Locate the cell with the specified text and output its (X, Y) center coordinate. 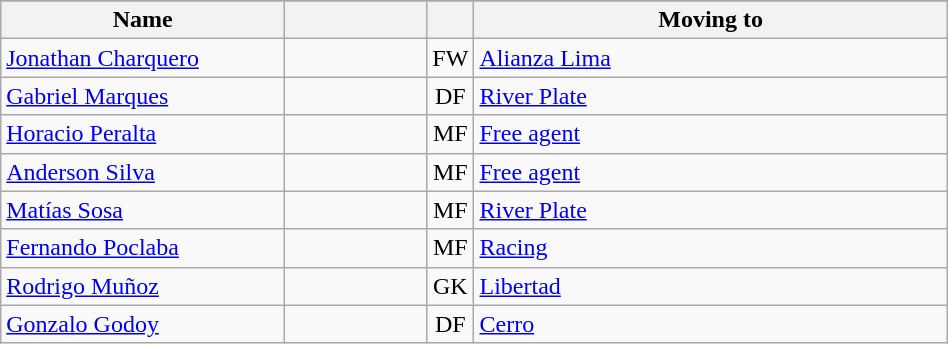
Rodrigo Muñoz (143, 286)
Matías Sosa (143, 210)
FW (450, 58)
Libertad (710, 286)
Jonathan Charquero (143, 58)
Name (143, 20)
Racing (710, 248)
Horacio Peralta (143, 134)
Gonzalo Godoy (143, 324)
Gabriel Marques (143, 96)
Fernando Poclaba (143, 248)
Cerro (710, 324)
GK (450, 286)
Alianza Lima (710, 58)
Anderson Silva (143, 172)
Moving to (710, 20)
